Find where the given text appears and provide that cell's center as (X, Y) coordinate. 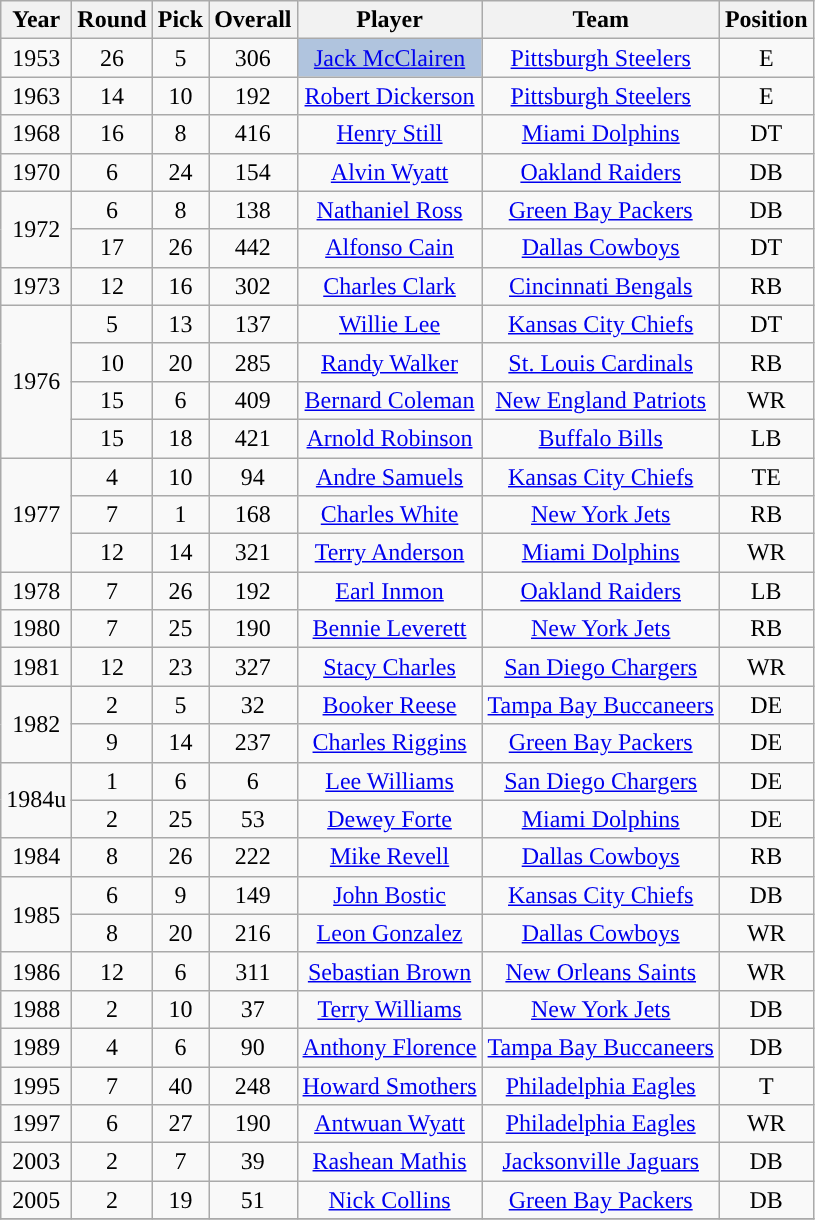
1980 (36, 629)
1977 (36, 515)
Charles Clark (390, 286)
Booker Reese (390, 705)
2003 (36, 1162)
53 (253, 819)
94 (253, 477)
Alvin Wyatt (390, 172)
Overall (253, 20)
Bennie Leverett (390, 629)
Willie Lee (390, 324)
149 (253, 895)
154 (253, 172)
Terry Williams (390, 1009)
311 (253, 971)
Andre Samuels (390, 477)
39 (253, 1162)
Jack McClairen (390, 58)
1981 (36, 667)
321 (253, 553)
Robert Dickerson (390, 96)
Bernard Coleman (390, 400)
Jacksonville Jaguars (600, 1162)
Terry Anderson (390, 553)
237 (253, 743)
302 (253, 286)
1984 (36, 857)
Nathaniel Ross (390, 210)
1982 (36, 724)
222 (253, 857)
51 (253, 1200)
285 (253, 362)
Year (36, 20)
Antwuan Wyatt (390, 1124)
137 (253, 324)
Anthony Florence (390, 1047)
40 (180, 1085)
1984u (36, 800)
1995 (36, 1085)
24 (180, 172)
1989 (36, 1047)
23 (180, 667)
32 (253, 705)
1953 (36, 58)
13 (180, 324)
327 (253, 667)
Howard Smothers (390, 1085)
1997 (36, 1124)
1985 (36, 914)
New Orleans Saints (600, 971)
Lee Williams (390, 781)
Alfonso Cain (390, 248)
TE (766, 477)
2005 (36, 1200)
New England Patriots (600, 400)
1968 (36, 134)
416 (253, 134)
216 (253, 933)
Player (390, 20)
Henry Still (390, 134)
421 (253, 438)
John Bostic (390, 895)
1963 (36, 96)
1976 (36, 381)
1972 (36, 229)
306 (253, 58)
Dewey Forte (390, 819)
1986 (36, 971)
442 (253, 248)
Stacy Charles (390, 667)
Team (600, 20)
168 (253, 515)
1973 (36, 286)
Position (766, 20)
409 (253, 400)
37 (253, 1009)
1970 (36, 172)
Rashean Mathis (390, 1162)
St. Louis Cardinals (600, 362)
Charles White (390, 515)
90 (253, 1047)
Round (112, 20)
Randy Walker (390, 362)
27 (180, 1124)
19 (180, 1200)
Earl Inmon (390, 591)
Buffalo Bills (600, 438)
1988 (36, 1009)
Sebastian Brown (390, 971)
Leon Gonzalez (390, 933)
Arnold Robinson (390, 438)
Nick Collins (390, 1200)
248 (253, 1085)
Pick (180, 20)
Mike Revell (390, 857)
T (766, 1085)
Charles Riggins (390, 743)
Cincinnati Bengals (600, 286)
1978 (36, 591)
17 (112, 248)
138 (253, 210)
18 (180, 438)
